Scan for the cell matching the given text and deliver its (x, y) coordinate at center. 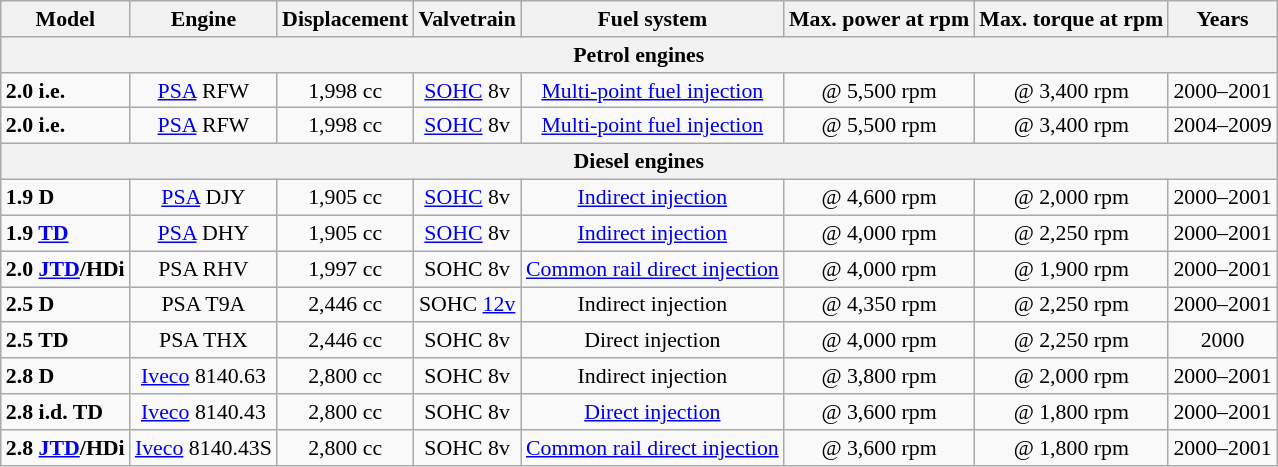
2.8 D (66, 375)
@ 4,350 rpm (879, 304)
Years (1222, 18)
2000 (1222, 340)
PSA T9A (204, 304)
2.5 TD (66, 340)
Petrol engines (639, 54)
PSA DJY (204, 197)
Displacement (345, 18)
Max. power at rpm (879, 18)
SOHC 12v (467, 304)
Engine (204, 18)
@ 4,600 rpm (879, 197)
2.8 i.d. TD (66, 411)
2.5 D (66, 304)
1.9 D (66, 197)
PSA THX (204, 340)
2.0 JTD/HDi (66, 268)
Fuel system (652, 18)
1,997 cc (345, 268)
PSA RHV (204, 268)
Max. torque at rpm (1071, 18)
PSA DHY (204, 233)
@ 1,900 rpm (1071, 268)
2004–2009 (1222, 125)
Model (66, 18)
Valvetrain (467, 18)
@ 3,800 rpm (879, 375)
1.9 TD (66, 233)
2.8 JTD/HDi (66, 447)
Iveco 8140.63 (204, 375)
Iveco 8140.43S (204, 447)
Diesel engines (639, 161)
Iveco 8140.43 (204, 411)
